Determine the (x, y) coordinate at the center of the cell enclosing the given text.  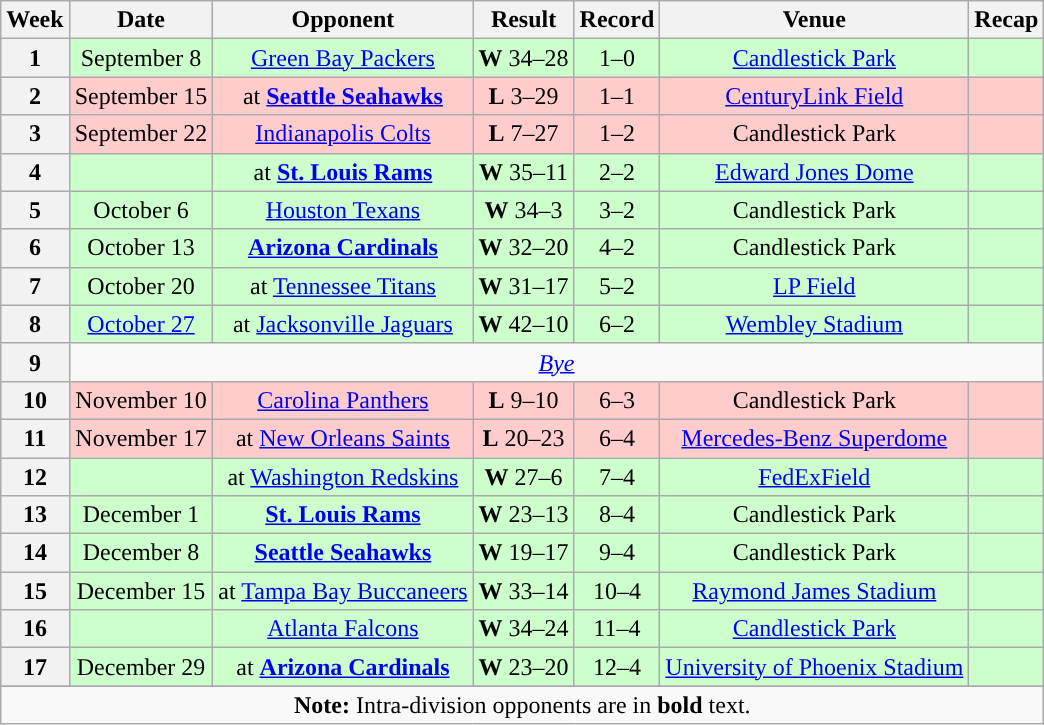
at St. Louis Rams (343, 172)
L 9–10 (524, 400)
1 (35, 58)
W 27–6 (524, 477)
Arizona Cardinals (343, 248)
Note: Intra-division opponents are in bold text. (522, 705)
4 (35, 172)
November 10 (141, 400)
13 (35, 515)
Recap (1006, 20)
Seattle Seahawks (343, 553)
Edward Jones Dome (814, 172)
3 (35, 134)
St. Louis Rams (343, 515)
Date (141, 20)
W 23–13 (524, 515)
Green Bay Packers (343, 58)
September 8 (141, 58)
October 27 (141, 324)
November 17 (141, 438)
5 (35, 210)
12–4 (617, 667)
Venue (814, 20)
17 (35, 667)
7–4 (617, 477)
15 (35, 591)
16 (35, 629)
8 (35, 324)
University of Phoenix Stadium (814, 667)
Houston Texans (343, 210)
11–4 (617, 629)
5–2 (617, 286)
Record (617, 20)
October 13 (141, 248)
September 15 (141, 96)
14 (35, 553)
9–4 (617, 553)
L 7–27 (524, 134)
Atlanta Falcons (343, 629)
Wembley Stadium (814, 324)
Mercedes-Benz Superdome (814, 438)
6–2 (617, 324)
3–2 (617, 210)
1–0 (617, 58)
W 33–14 (524, 591)
December 8 (141, 553)
11 (35, 438)
October 6 (141, 210)
December 15 (141, 591)
9 (35, 362)
Carolina Panthers (343, 400)
at Washington Redskins (343, 477)
December 29 (141, 667)
6–4 (617, 438)
1–1 (617, 96)
2 (35, 96)
W 34–24 (524, 629)
at Tampa Bay Buccaneers (343, 591)
W 34–3 (524, 210)
W 35–11 (524, 172)
W 19–17 (524, 553)
10 (35, 400)
W 31–17 (524, 286)
8–4 (617, 515)
Bye (556, 362)
Week (35, 20)
4–2 (617, 248)
7 (35, 286)
Indianapolis Colts (343, 134)
FedExField (814, 477)
W 42–10 (524, 324)
L 20–23 (524, 438)
at Tennessee Titans (343, 286)
1–2 (617, 134)
Raymond James Stadium (814, 591)
LP Field (814, 286)
at Arizona Cardinals (343, 667)
Opponent (343, 20)
12 (35, 477)
December 1 (141, 515)
W 23–20 (524, 667)
Result (524, 20)
September 22 (141, 134)
10–4 (617, 591)
CenturyLink Field (814, 96)
6 (35, 248)
October 20 (141, 286)
L 3–29 (524, 96)
at Seattle Seahawks (343, 96)
W 32–20 (524, 248)
at Jacksonville Jaguars (343, 324)
W 34–28 (524, 58)
6–3 (617, 400)
2–2 (617, 172)
at New Orleans Saints (343, 438)
